Provide the [x, y] coordinate of the cell's center where the given text is located.  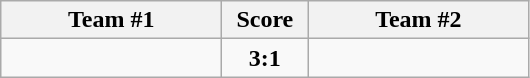
Score [265, 20]
Team #1 [112, 20]
Team #2 [418, 20]
3:1 [265, 58]
